Detect which cell encompasses the target text, then output its (x, y) center coordinate. 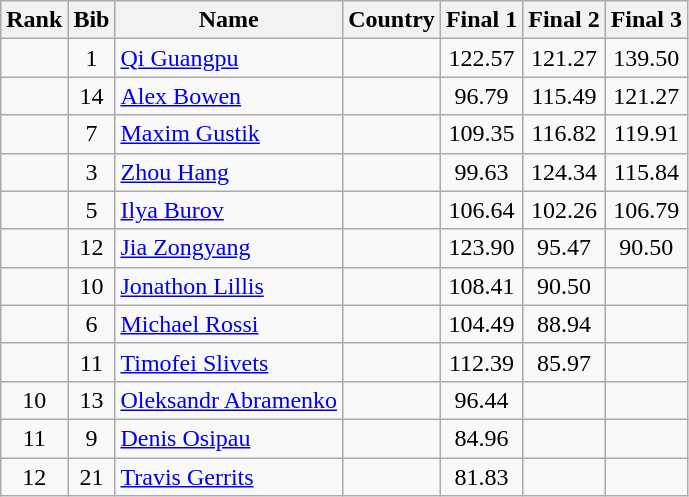
7 (92, 134)
106.64 (481, 210)
116.82 (564, 134)
Michael Rossi (229, 324)
123.90 (481, 248)
Maxim Gustik (229, 134)
Denis Osipau (229, 438)
95.47 (564, 248)
119.91 (646, 134)
Country (392, 20)
Travis Gerrits (229, 477)
108.41 (481, 286)
104.49 (481, 324)
88.94 (564, 324)
Qi Guangpu (229, 58)
115.84 (646, 172)
Alex Bowen (229, 96)
109.35 (481, 134)
5 (92, 210)
Final 3 (646, 20)
99.63 (481, 172)
Timofei Slivets (229, 362)
124.34 (564, 172)
96.44 (481, 400)
84.96 (481, 438)
Oleksandr Abramenko (229, 400)
Zhou Hang (229, 172)
21 (92, 477)
139.50 (646, 58)
85.97 (564, 362)
3 (92, 172)
14 (92, 96)
106.79 (646, 210)
13 (92, 400)
Ilya Burov (229, 210)
Bib (92, 20)
122.57 (481, 58)
Final 1 (481, 20)
Jonathon Lillis (229, 286)
6 (92, 324)
81.83 (481, 477)
115.49 (564, 96)
96.79 (481, 96)
Jia Zongyang (229, 248)
9 (92, 438)
1 (92, 58)
Rank (34, 20)
102.26 (564, 210)
Final 2 (564, 20)
Name (229, 20)
112.39 (481, 362)
